Extract the (x, y) coordinate from the center of the cell holding the provided text.  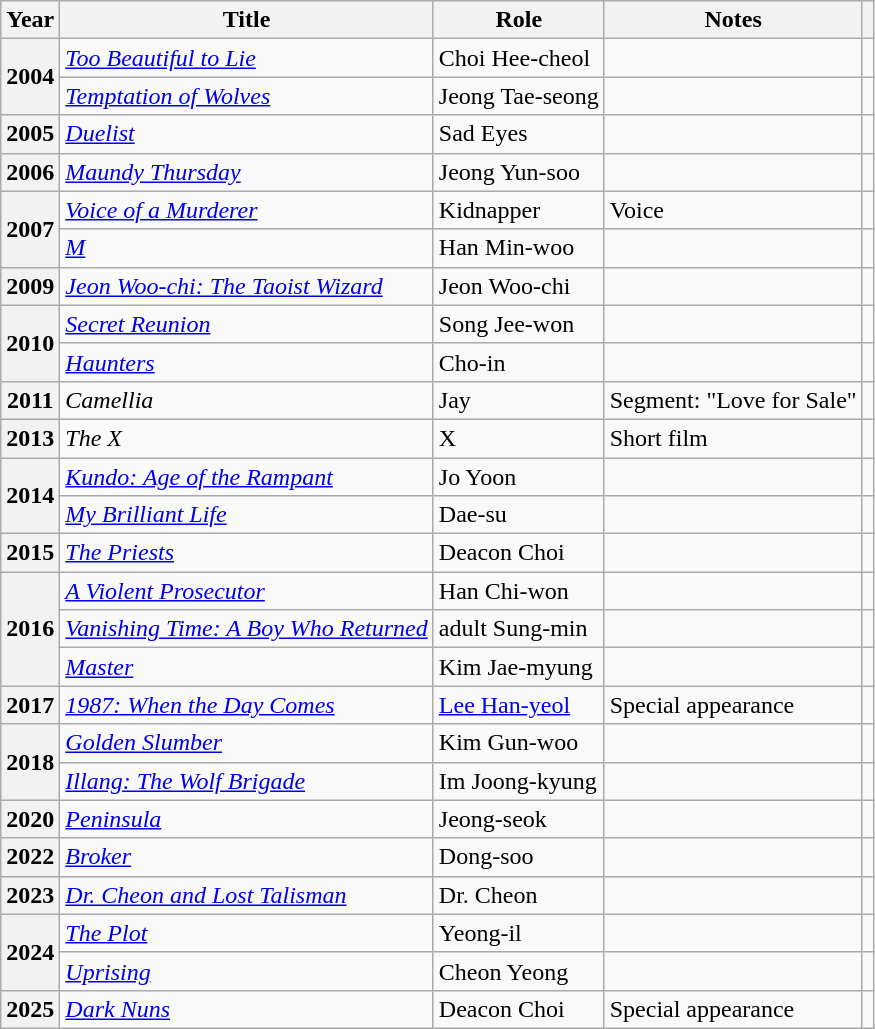
Haunters (246, 362)
Sad Eyes (518, 134)
Broker (246, 857)
Short film (733, 438)
Im Joong-kyung (518, 781)
Kundo: Age of the Rampant (246, 477)
adult Sung-min (518, 629)
2010 (30, 343)
2020 (30, 819)
Dr. Cheon (518, 895)
Duelist (246, 134)
Kidnapper (518, 210)
Segment: "Love for Sale" (733, 400)
2013 (30, 438)
2017 (30, 705)
Jeong Tae-seong (518, 96)
2018 (30, 762)
Year (30, 20)
2007 (30, 229)
Illang: The Wolf Brigade (246, 781)
Voice (733, 210)
2009 (30, 286)
2004 (30, 77)
Master (246, 667)
Role (518, 20)
Peninsula (246, 819)
Jeon Woo-chi (518, 286)
Song Jee-won (518, 324)
Jeong Yun-soo (518, 172)
Jeon Woo-chi: The Taoist Wizard (246, 286)
1987: When the Day Comes (246, 705)
The Priests (246, 553)
2011 (30, 400)
Dae-su (518, 515)
Dr. Cheon and Lost Talisman (246, 895)
Lee Han-yeol (518, 705)
Yeong-il (518, 933)
The Plot (246, 933)
Maundy Thursday (246, 172)
The X (246, 438)
M (246, 248)
2016 (30, 629)
2024 (30, 952)
2005 (30, 134)
Kim Gun-woo (518, 743)
Secret Reunion (246, 324)
Too Beautiful to Lie (246, 58)
Jo Yoon (518, 477)
2006 (30, 172)
Voice of a Murderer (246, 210)
Vanishing Time: A Boy Who Returned (246, 629)
2023 (30, 895)
Camellia (246, 400)
Kim Jae-myung (518, 667)
Choi Hee-cheol (518, 58)
Temptation of Wolves (246, 96)
Han Chi-won (518, 591)
2014 (30, 496)
My Brilliant Life (246, 515)
Han Min-woo (518, 248)
Cho-in (518, 362)
Jay (518, 400)
Golden Slumber (246, 743)
Dong-soo (518, 857)
Uprising (246, 971)
2025 (30, 1009)
Jeong-seok (518, 819)
Title (246, 20)
Notes (733, 20)
2022 (30, 857)
2015 (30, 553)
A Violent Prosecutor (246, 591)
Dark Nuns (246, 1009)
X (518, 438)
Cheon Yeong (518, 971)
